Output the [x, y] coordinate of the center of the cell containing the given text.  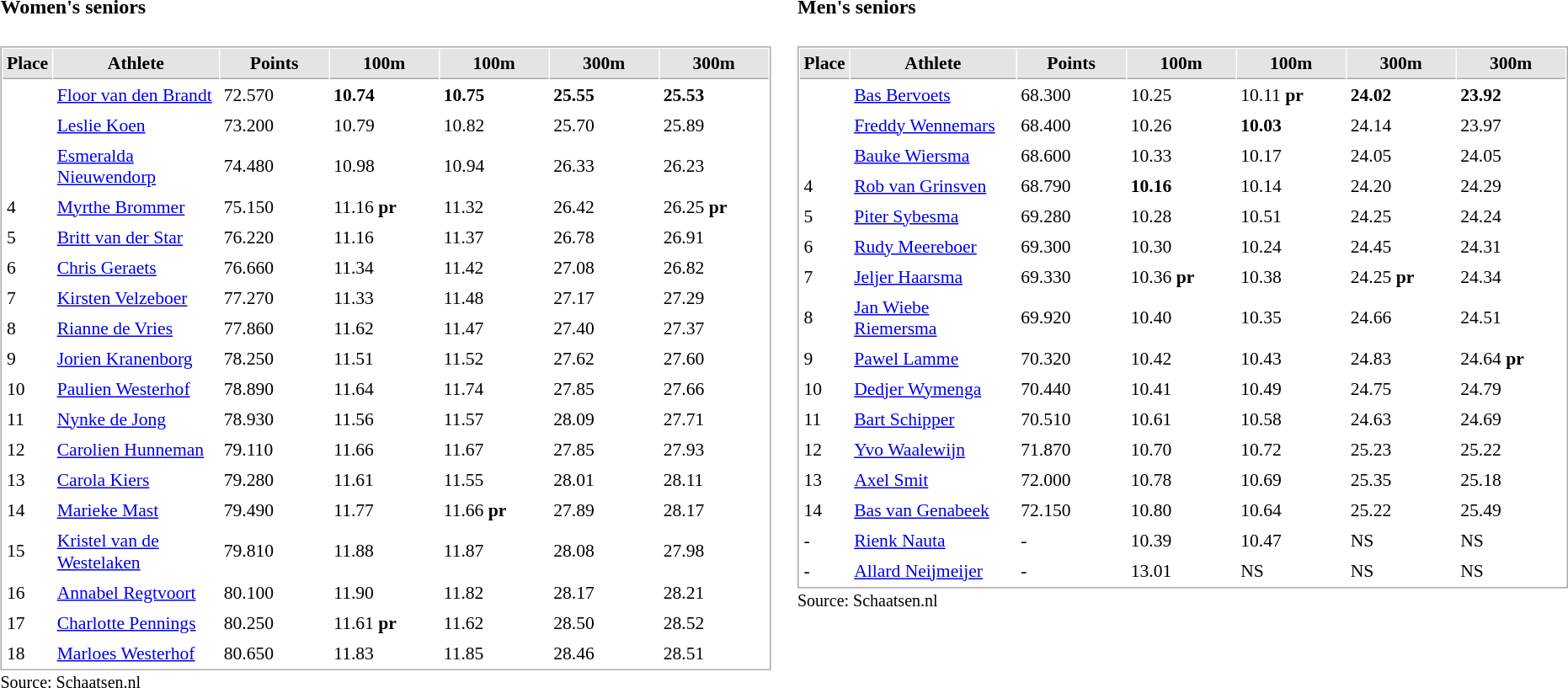
11.51 [384, 358]
79.490 [275, 509]
10.98 [384, 166]
11.74 [493, 388]
69.920 [1071, 317]
17 [28, 622]
Carola Kiers [136, 479]
26.78 [605, 237]
11.52 [493, 358]
26.23 [714, 166]
27.08 [605, 267]
18 [28, 653]
27.93 [714, 449]
28.51 [714, 653]
24.51 [1511, 317]
28.09 [605, 419]
24.24 [1511, 216]
76.220 [275, 237]
11.67 [493, 449]
Pawel Lamme [933, 358]
Bart Schipper [933, 419]
24.25 pr [1401, 276]
11.37 [493, 237]
27.40 [605, 328]
69.300 [1071, 246]
11.85 [493, 653]
68.300 [1071, 94]
Yvo Waalewijn [933, 449]
11.16 pr [384, 206]
69.330 [1071, 276]
24.14 [1401, 125]
Jan Wiebe Riemersma [933, 317]
10.25 [1181, 94]
11.87 [493, 551]
73.200 [275, 125]
79.810 [275, 551]
10.14 [1292, 185]
Carolien Hunneman [136, 449]
Axel Smit [933, 479]
26.33 [605, 166]
24.45 [1401, 246]
11.64 [384, 388]
23.92 [1511, 94]
10.28 [1181, 216]
28.21 [714, 592]
11.82 [493, 592]
25.53 [714, 94]
75.150 [275, 206]
10.72 [1292, 449]
10.74 [384, 94]
24.29 [1511, 185]
28.52 [714, 622]
Paulien Westerhof [136, 388]
Myrthe Brommer [136, 206]
11.90 [384, 592]
78.890 [275, 388]
24.63 [1401, 419]
70.320 [1071, 358]
Kirsten Velzeboer [136, 297]
11.47 [493, 328]
77.270 [275, 297]
10.64 [1292, 509]
24.25 [1401, 216]
10.61 [1181, 419]
79.280 [275, 479]
76.660 [275, 267]
78.250 [275, 358]
25.55 [605, 94]
24.66 [1401, 317]
24.02 [1401, 94]
28.01 [605, 479]
10.42 [1181, 358]
10.35 [1292, 317]
11.66 pr [493, 509]
11.34 [384, 267]
Bauke Wiersma [933, 155]
11.42 [493, 267]
10.49 [1292, 388]
Allard Neijmeijer [933, 570]
11.56 [384, 419]
10.36 pr [1181, 276]
68.400 [1071, 125]
10.94 [493, 166]
10.51 [1292, 216]
Bas Bervoets [933, 94]
24.79 [1511, 388]
Charlotte Pennings [136, 622]
26.42 [605, 206]
25.18 [1511, 479]
80.100 [275, 592]
27.17 [605, 297]
10.11 pr [1292, 94]
Rudy Meereboer [933, 246]
28.11 [714, 479]
11.55 [493, 479]
80.250 [275, 622]
27.29 [714, 297]
10.39 [1181, 540]
Rienk Nauta [933, 540]
Annabel Regtvoort [136, 592]
72.570 [275, 94]
10.24 [1292, 246]
27.60 [714, 358]
11.77 [384, 509]
10.03 [1292, 125]
11.16 [384, 237]
70.510 [1071, 419]
10.78 [1181, 479]
25.23 [1401, 449]
10.75 [493, 94]
27.62 [605, 358]
74.480 [275, 166]
25.70 [605, 125]
Rob van Grinsven [933, 185]
11.88 [384, 551]
24.69 [1511, 419]
68.600 [1071, 155]
77.860 [275, 328]
Rianne de Vries [136, 328]
24.64 pr [1511, 358]
10.79 [384, 125]
10.43 [1292, 358]
10.80 [1181, 509]
10.26 [1181, 125]
27.89 [605, 509]
Marieke Mast [136, 509]
Nynke de Jong [136, 419]
10.40 [1181, 317]
Freddy Wennemars [933, 125]
10.58 [1292, 419]
24.31 [1511, 246]
Leslie Koen [136, 125]
26.91 [714, 237]
Esmeralda Nieuwendorp [136, 166]
24.20 [1401, 185]
72.150 [1071, 509]
10.82 [493, 125]
11.83 [384, 653]
25.49 [1511, 509]
11.61 pr [384, 622]
24.75 [1401, 388]
10.47 [1292, 540]
Chris Geraets [136, 267]
Dedjer Wymenga [933, 388]
11.33 [384, 297]
27.98 [714, 551]
10.33 [1181, 155]
25.89 [714, 125]
28.50 [605, 622]
Kristel van de Westelaken [136, 551]
69.280 [1071, 216]
23.97 [1511, 125]
Jorien Kranenborg [136, 358]
16 [28, 592]
10.69 [1292, 479]
68.790 [1071, 185]
70.440 [1071, 388]
25.35 [1401, 479]
Floor van den Brandt [136, 94]
13.01 [1181, 570]
80.650 [275, 653]
27.71 [714, 419]
10.41 [1181, 388]
15 [28, 551]
10.30 [1181, 246]
10.17 [1292, 155]
11.66 [384, 449]
28.46 [605, 653]
28.08 [605, 551]
27.37 [714, 328]
79.110 [275, 449]
Bas van Genabeek [933, 509]
27.66 [714, 388]
24.83 [1401, 358]
11.61 [384, 479]
Piter Sybesma [933, 216]
10.16 [1181, 185]
11.32 [493, 206]
Britt van der Star [136, 237]
78.930 [275, 419]
72.000 [1071, 479]
10.70 [1181, 449]
10.38 [1292, 276]
71.870 [1071, 449]
Marloes Westerhof [136, 653]
11.57 [493, 419]
26.82 [714, 267]
26.25 pr [714, 206]
24.34 [1511, 276]
11.48 [493, 297]
Jeljer Haarsma [933, 276]
